Extract the [X, Y] coordinate from the center of the cell holding the provided text.  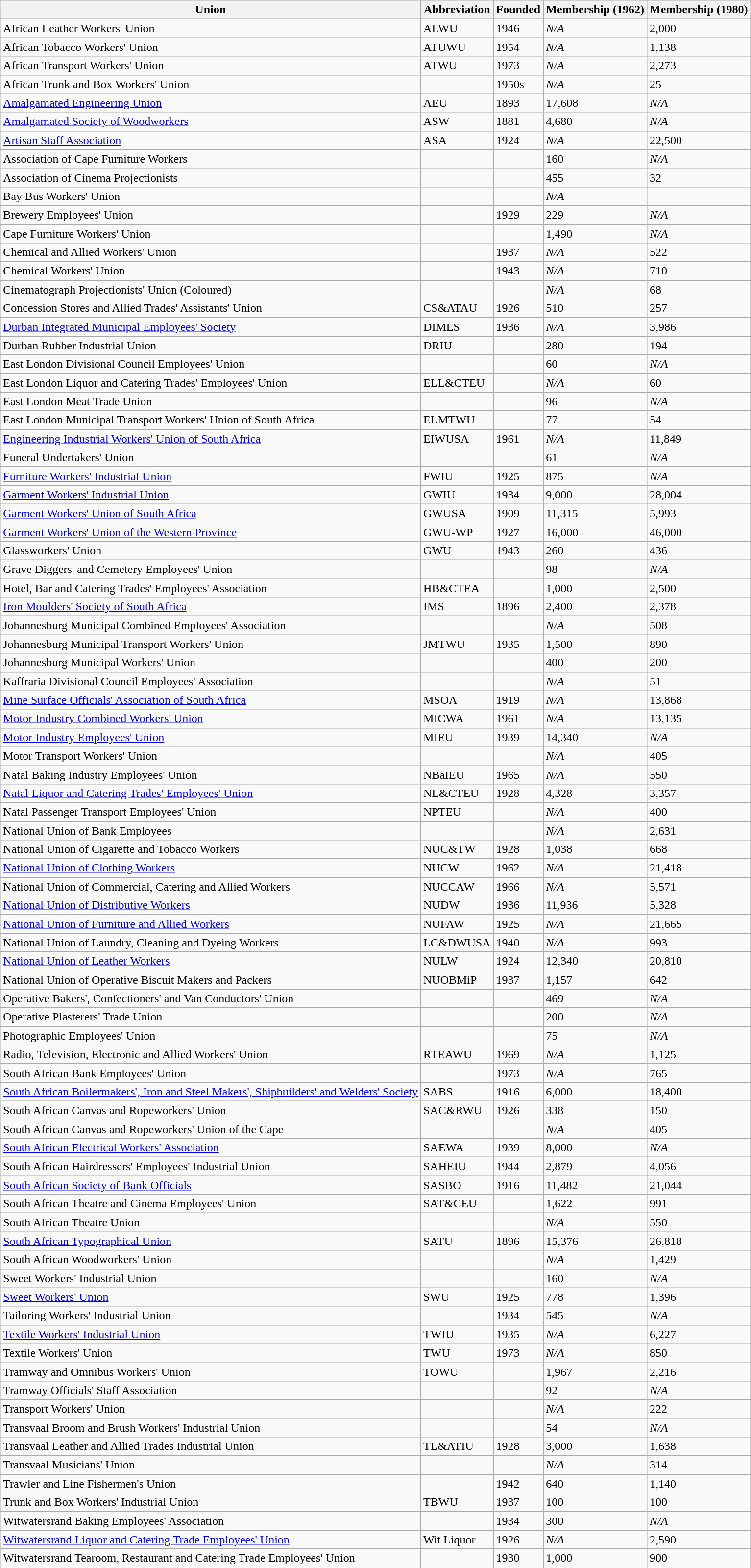
East London Municipal Transport Workers' Union of South Africa [211, 420]
African Transport Workers' Union [211, 66]
Garment Workers' Union of South Africa [211, 513]
Transvaal Musicians' Union [211, 1465]
1,157 [595, 980]
1,429 [699, 1260]
6,000 [595, 1092]
14,340 [595, 737]
Hotel, Bar and Catering Trades' Employees' Association [211, 588]
1,125 [699, 1054]
11,849 [699, 439]
Witwatersrand Liquor and Catering Trade Employees' Union [211, 1540]
Sweet Workers' Union [211, 1297]
2,216 [699, 1371]
Radio, Television, Electronic and Allied Workers' Union [211, 1054]
890 [699, 644]
2,273 [699, 66]
1,396 [699, 1297]
15,376 [595, 1241]
GWIU [457, 495]
765 [699, 1073]
257 [699, 308]
TWU [457, 1353]
Transvaal Broom and Brush Workers' Industrial Union [211, 1428]
ASA [457, 140]
National Union of Clothing Workers [211, 868]
Union [211, 10]
National Union of Furniture and Allied Workers [211, 924]
13,868 [699, 700]
South African Electrical Workers' Association [211, 1148]
9,000 [595, 495]
GWUSA [457, 513]
1929 [518, 215]
Motor Industry Combined Workers' Union [211, 719]
455 [595, 177]
Cape Furniture Workers' Union [211, 234]
21,044 [699, 1185]
3,000 [595, 1446]
Association of Cape Furniture Workers [211, 159]
HB&CTEA [457, 588]
1927 [518, 532]
NUDW [457, 905]
Chemical Workers' Union [211, 271]
1,490 [595, 234]
South African Theatre and Cinema Employees' Union [211, 1204]
1,138 [699, 47]
SABS [457, 1092]
1965 [518, 774]
22,500 [699, 140]
1,638 [699, 1446]
5,571 [699, 887]
NULW [457, 961]
Kaffraria Divisional Council Employees' Association [211, 681]
991 [699, 1204]
993 [699, 943]
5,993 [699, 513]
NBaIEU [457, 774]
Tramway and Omnibus Workers' Union [211, 1371]
ATWU [457, 66]
TL&ATIU [457, 1446]
Mine Surface Officials' Association of South Africa [211, 700]
1950s [518, 84]
RTEAWU [457, 1054]
2,879 [595, 1167]
EIWUSA [457, 439]
21,418 [699, 868]
TOWU [457, 1371]
300 [595, 1521]
South African Theatre Union [211, 1222]
Amalgamated Engineering Union [211, 103]
Durban Integrated Municipal Employees' Society [211, 327]
338 [595, 1110]
1893 [518, 103]
LC&DWUSA [457, 943]
710 [699, 271]
Association of Cinema Projectionists [211, 177]
1944 [518, 1167]
Garment Workers' Industrial Union [211, 495]
CS&ATAU [457, 308]
469 [595, 998]
East London Meat Trade Union [211, 401]
900 [699, 1558]
Transvaal Leather and Allied Trades Industrial Union [211, 1446]
ELMTWU [457, 420]
522 [699, 252]
South African Bank Employees' Union [211, 1073]
ELL&CTEU [457, 383]
NUFAW [457, 924]
314 [699, 1465]
Abbreviation [457, 10]
1930 [518, 1558]
South African Boilermakers', Iron and Steel Makers', Shipbuilders' and Welders' Society [211, 1092]
National Union of Cigarette and Tobacco Workers [211, 849]
South African Canvas and Ropeworkers' Union of the Cape [211, 1129]
2,500 [699, 588]
Natal Liquor and Catering Trades' Employees' Union [211, 793]
1,967 [595, 1371]
642 [699, 980]
2,631 [699, 831]
Trunk and Box Workers' Industrial Union [211, 1502]
18,400 [699, 1092]
TBWU [457, 1502]
TWIU [457, 1334]
SAC&RWU [457, 1110]
Funeral Undertakers' Union [211, 457]
Operative Bakers', Confectioners' and Van Conductors' Union [211, 998]
Johannesburg Municipal Combined Employees' Association [211, 625]
National Union of Commercial, Catering and Allied Workers [211, 887]
11,936 [595, 905]
East London Divisional Council Employees' Union [211, 364]
FWIU [457, 476]
2,400 [595, 607]
194 [699, 346]
260 [595, 551]
Garment Workers' Union of the Western Province [211, 532]
640 [595, 1484]
Tramway Officials' Staff Association [211, 1390]
African Leather Workers' Union [211, 28]
Furniture Workers' Industrial Union [211, 476]
850 [699, 1353]
IMS [457, 607]
SAHEIU [457, 1167]
1,140 [699, 1484]
28,004 [699, 495]
South African Society of Bank Officials [211, 1185]
32 [699, 177]
1962 [518, 868]
NUCCAW [457, 887]
17,608 [595, 103]
Grave Diggers' and Cemetery Employees' Union [211, 570]
Founded [518, 10]
5,328 [699, 905]
436 [699, 551]
Textile Workers' Industrial Union [211, 1334]
GWU-WP [457, 532]
668 [699, 849]
Membership (1980) [699, 10]
DRIU [457, 346]
Wit Liquor [457, 1540]
NPTEU [457, 812]
Johannesburg Municipal Transport Workers' Union [211, 644]
SAEWA [457, 1148]
Durban Rubber Industrial Union [211, 346]
East London Liquor and Catering Trades' Employees' Union [211, 383]
1,038 [595, 849]
Artisan Staff Association [211, 140]
8,000 [595, 1148]
1,622 [595, 1204]
African Trunk and Box Workers' Union [211, 84]
Photographic Employees' Union [211, 1036]
Bay Bus Workers' Union [211, 196]
4,056 [699, 1167]
2,378 [699, 607]
778 [595, 1297]
Brewery Employees' Union [211, 215]
Amalgamated Society of Woodworkers [211, 122]
Tailoring Workers' Industrial Union [211, 1316]
NUCW [457, 868]
75 [595, 1036]
African Tobacco Workers' Union [211, 47]
National Union of Bank Employees [211, 831]
South African Woodworkers' Union [211, 1260]
21,665 [699, 924]
Witwatersrand Baking Employees' Association [211, 1521]
GWU [457, 551]
1969 [518, 1054]
1919 [518, 700]
68 [699, 290]
NUOBMiP [457, 980]
AEU [457, 103]
61 [595, 457]
Motor Transport Workers' Union [211, 756]
National Union of Operative Biscuit Makers and Packers [211, 980]
51 [699, 681]
25 [699, 84]
South African Hairdressers' Employees' Industrial Union [211, 1167]
ATUWU [457, 47]
1940 [518, 943]
Motor Industry Employees' Union [211, 737]
NUC&TW [457, 849]
2,000 [699, 28]
26,818 [699, 1241]
Cinematograph Projectionists' Union (Coloured) [211, 290]
Johannesburg Municipal Workers' Union [211, 663]
20,810 [699, 961]
13,135 [699, 719]
South African Typographical Union [211, 1241]
98 [595, 570]
ASW [457, 122]
MSOA [457, 700]
16,000 [595, 532]
1966 [518, 887]
Trawler and Line Fishermen's Union [211, 1484]
4,680 [595, 122]
96 [595, 401]
875 [595, 476]
545 [595, 1316]
77 [595, 420]
1942 [518, 1484]
NL&CTEU [457, 793]
South African Canvas and Ropeworkers' Union [211, 1110]
Natal Baking Industry Employees' Union [211, 774]
1946 [518, 28]
ALWU [457, 28]
Witwatersrand Tearoom, Restaurant and Catering Trade Employees' Union [211, 1558]
2,590 [699, 1540]
222 [699, 1409]
1954 [518, 47]
1881 [518, 122]
Concession Stores and Allied Trades' Assistants' Union [211, 308]
510 [595, 308]
Operative Plasterers' Trade Union [211, 1017]
SAT&CEU [457, 1204]
12,340 [595, 961]
National Union of Distributive Workers [211, 905]
46,000 [699, 532]
JMTWU [457, 644]
4,328 [595, 793]
SASBO [457, 1185]
6,227 [699, 1334]
MIEU [457, 737]
MICWA [457, 719]
1909 [518, 513]
Textile Workers' Union [211, 1353]
508 [699, 625]
Engineering Industrial Workers' Union of South Africa [211, 439]
SWU [457, 1297]
Iron Moulders' Society of South Africa [211, 607]
DIMES [457, 327]
11,482 [595, 1185]
SATU [457, 1241]
National Union of Laundry, Cleaning and Dyeing Workers [211, 943]
280 [595, 346]
3,357 [699, 793]
3,986 [699, 327]
Natal Passenger Transport Employees' Union [211, 812]
11,315 [595, 513]
National Union of Leather Workers [211, 961]
150 [699, 1110]
229 [595, 215]
Membership (1962) [595, 10]
92 [595, 1390]
Transport Workers' Union [211, 1409]
Sweet Workers' Industrial Union [211, 1278]
1,500 [595, 644]
Chemical and Allied Workers' Union [211, 252]
Glassworkers' Union [211, 551]
